Return the (X, Y) coordinate for the center point of the cell that contains the specified text.  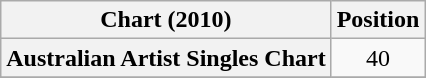
Position (378, 20)
Chart (2010) (166, 20)
Australian Artist Singles Chart (166, 58)
40 (378, 58)
